Return [x, y] of the center of cell containing provided text 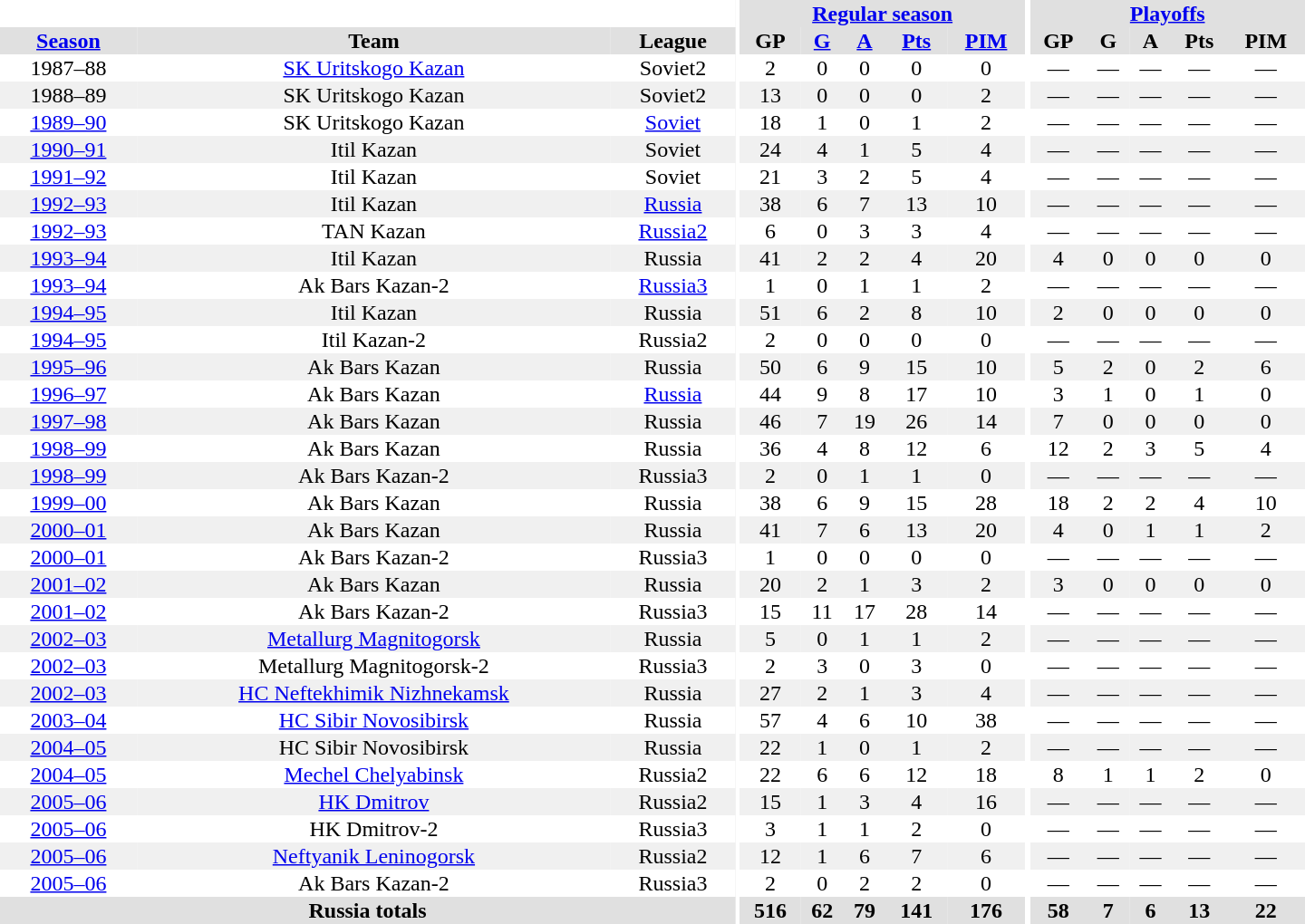
Regular season [883, 14]
44 [770, 394]
2003–04 [69, 720]
Season [69, 41]
1989–90 [69, 122]
58 [1058, 910]
51 [770, 313]
46 [770, 421]
62 [823, 910]
HK Dmitrov-2 [373, 829]
26 [916, 421]
516 [770, 910]
36 [770, 448]
HC Neftekhimik Nizhnekamsk [373, 693]
TAN Kazan [373, 231]
Playoffs [1167, 14]
Itil Kazan-2 [373, 340]
HK Dmitrov [373, 802]
79 [865, 910]
Russia totals [368, 910]
Metallurg Magnitogorsk-2 [373, 666]
League [672, 41]
11 [823, 611]
1987–88 [69, 68]
1997–98 [69, 421]
Neftyanik Leninogorsk [373, 856]
57 [770, 720]
24 [770, 149]
141 [916, 910]
Mechel Chelyabinsk [373, 775]
50 [770, 367]
1995–96 [69, 367]
1991–92 [69, 177]
21 [770, 177]
1988–89 [69, 95]
27 [770, 693]
Team [373, 41]
1999–00 [69, 503]
19 [865, 421]
16 [986, 802]
Metallurg Magnitogorsk [373, 639]
1990–91 [69, 149]
176 [986, 910]
1996–97 [69, 394]
